Return [X, Y] of the center of cell containing provided text 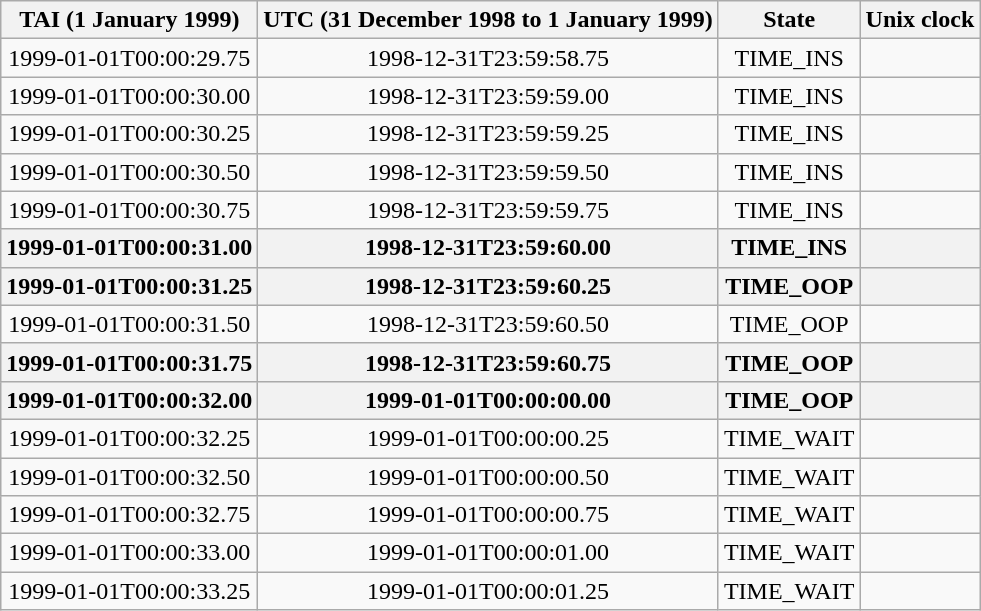
1999-01-01T00:00:00.75 [488, 515]
1998-12-31T23:59:59.75 [488, 210]
1999-01-01T00:00:31.00 [130, 248]
1999-01-01T00:00:31.50 [130, 324]
1998-12-31T23:59:60.25 [488, 286]
1999-01-01T00:00:33.00 [130, 553]
1999-01-01T00:00:01.00 [488, 553]
1999-01-01T00:00:00.25 [488, 438]
1999-01-01T00:00:29.75 [130, 58]
1999-01-01T00:00:00.00 [488, 400]
1998-12-31T23:59:58.75 [488, 58]
1999-01-01T00:00:01.25 [488, 591]
TAI (1 January 1999) [130, 20]
1999-01-01T00:00:31.25 [130, 286]
1998-12-31T23:59:60.75 [488, 362]
1999-01-01T00:00:00.50 [488, 477]
State [789, 20]
1998-12-31T23:59:59.00 [488, 96]
1999-01-01T00:00:30.25 [130, 134]
Unix clock [920, 20]
1999-01-01T00:00:30.00 [130, 96]
1999-01-01T00:00:30.50 [130, 172]
1998-12-31T23:59:59.50 [488, 172]
1998-12-31T23:59:59.25 [488, 134]
1999-01-01T00:00:33.25 [130, 591]
1999-01-01T00:00:32.00 [130, 400]
1999-01-01T00:00:30.75 [130, 210]
1999-01-01T00:00:32.25 [130, 438]
1999-01-01T00:00:31.75 [130, 362]
1999-01-01T00:00:32.50 [130, 477]
1998-12-31T23:59:60.50 [488, 324]
UTC (31 December 1998 to 1 January 1999) [488, 20]
1998-12-31T23:59:60.00 [488, 248]
1999-01-01T00:00:32.75 [130, 515]
